From the cell containing the given text, extract its center point as (X, Y) coordinate. 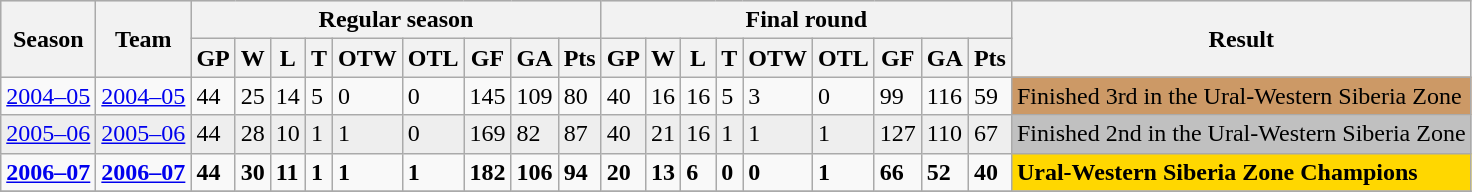
106 (534, 172)
Season (48, 39)
109 (534, 96)
52 (944, 172)
116 (944, 96)
145 (488, 96)
30 (252, 172)
59 (990, 96)
67 (990, 134)
66 (898, 172)
28 (252, 134)
14 (288, 96)
10 (288, 134)
110 (944, 134)
21 (664, 134)
20 (623, 172)
Result (1241, 39)
182 (488, 172)
82 (534, 134)
94 (580, 172)
127 (898, 134)
87 (580, 134)
Finished 3rd in the Ural-Western Siberia Zone (1241, 96)
Regular season (396, 20)
Final round (806, 20)
Team (144, 39)
Finished 2nd in the Ural-Western Siberia Zone (1241, 134)
6 (698, 172)
11 (288, 172)
80 (580, 96)
169 (488, 134)
99 (898, 96)
Ural-Western Siberia Zone Champions (1241, 172)
3 (778, 96)
25 (252, 96)
13 (664, 172)
